Output the (X, Y) coordinate of the center of the cell containing the given text.  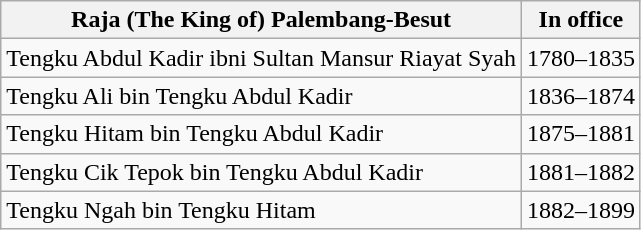
Tengku Ali bin Tengku Abdul Kadir (262, 96)
Tengku Ngah bin Tengku Hitam (262, 210)
1780–1835 (580, 58)
1882–1899 (580, 210)
1881–1882 (580, 172)
Tengku Cik Tepok bin Tengku Abdul Kadir (262, 172)
Raja (The King of) Palembang-Besut (262, 20)
1836–1874 (580, 96)
1875–1881 (580, 134)
Tengku Hitam bin Tengku Abdul Kadir (262, 134)
In office (580, 20)
Tengku Abdul Kadir ibni Sultan Mansur Riayat Syah (262, 58)
